From the cell containing the given text, extract its center point as (x, y) coordinate. 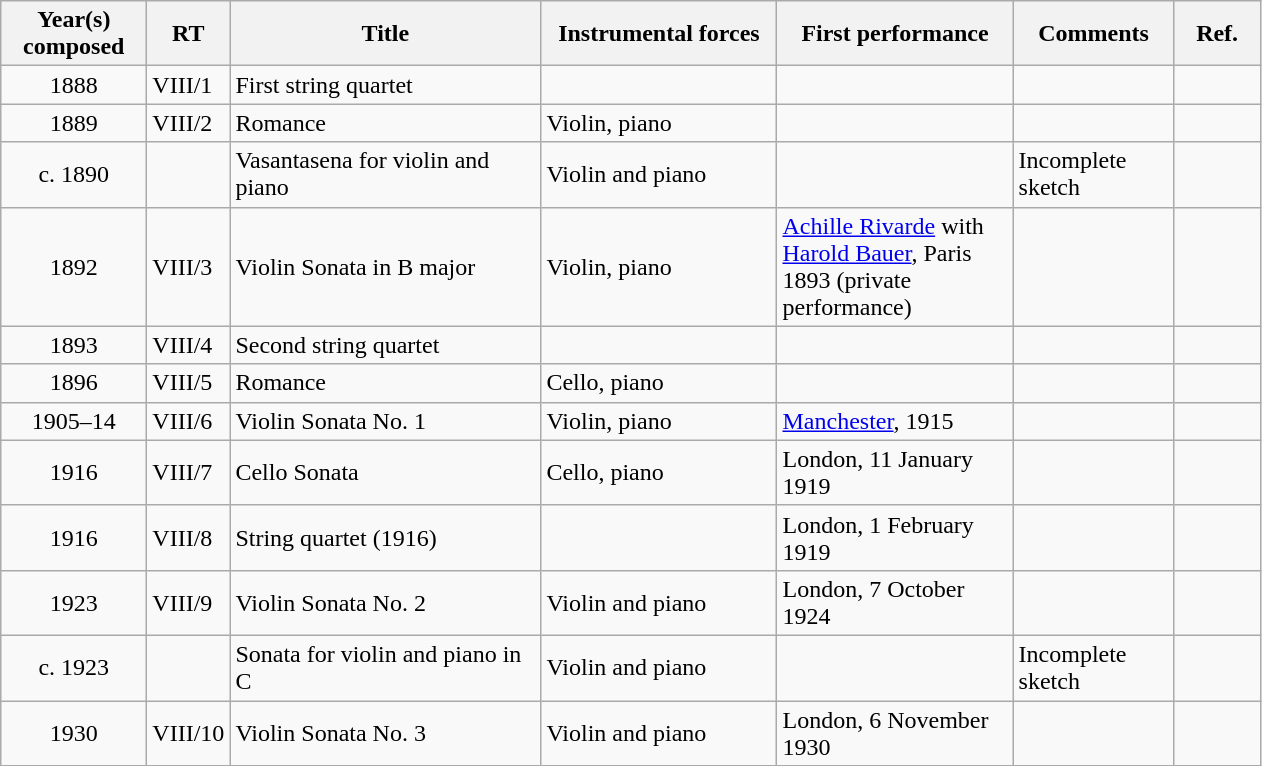
Violin Sonata No. 2 (386, 602)
Year(s) composed (74, 34)
1923 (74, 602)
VIII/9 (188, 602)
VIII/7 (188, 472)
London, 1 February 1919 (895, 538)
VIII/3 (188, 266)
1905–14 (74, 421)
Comments (1094, 34)
First performance (895, 34)
VIII/1 (188, 85)
c. 1923 (74, 668)
VIII/8 (188, 538)
RT (188, 34)
String quartet (1916) (386, 538)
VIII/6 (188, 421)
London, 7 October 1924 (895, 602)
Vasantasena for violin and piano (386, 174)
Achille Rivarde with Harold Bauer, Paris 1893 (private performance) (895, 266)
Manchester, 1915 (895, 421)
Cello Sonata (386, 472)
VIII/4 (188, 345)
1930 (74, 732)
London, 11 January 1919 (895, 472)
Violin Sonata No. 3 (386, 732)
Second string quartet (386, 345)
Ref. (1217, 34)
1889 (74, 123)
VIII/2 (188, 123)
c. 1890 (74, 174)
1892 (74, 266)
VIII/10 (188, 732)
Violin Sonata in B major (386, 266)
Title (386, 34)
1888 (74, 85)
London, 6 November 1930 (895, 732)
1893 (74, 345)
Instrumental forces (659, 34)
1896 (74, 383)
First string quartet (386, 85)
Sonata for violin and piano in C (386, 668)
Violin Sonata No. 1 (386, 421)
VIII/5 (188, 383)
